Capture the cell that displays the provided text and extract its [x, y] central coordinate. 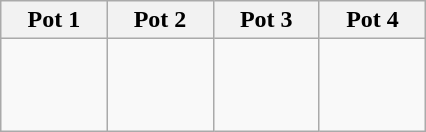
Pot 4 [372, 20]
Pot 3 [266, 20]
Pot 1 [54, 20]
Pot 2 [160, 20]
